Return the [X, Y] coordinate for the center point of the cell that contains the specified text.  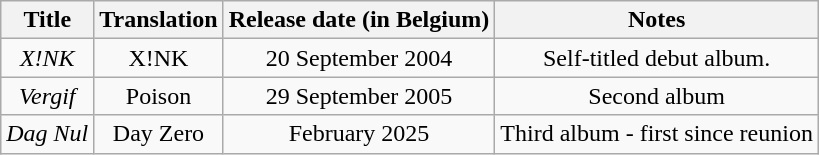
Release date (in Belgium) [359, 20]
Translation [158, 20]
Vergif [48, 96]
Day Zero [158, 134]
February 2025 [359, 134]
20 September 2004 [359, 58]
Poison [158, 96]
Dag Nul [48, 134]
Second album [657, 96]
Self-titled debut album. [657, 58]
Notes [657, 20]
Title [48, 20]
Third album - first since reunion [657, 134]
29 September 2005 [359, 96]
